Search for the cell housing the specified text and yield its [x, y] center coordinate. 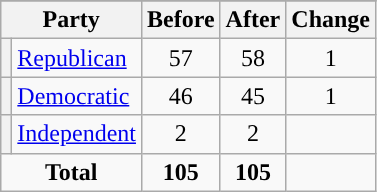
Total [72, 172]
Change [331, 20]
Party [72, 20]
Independent [77, 134]
Before [180, 20]
After [253, 20]
57 [180, 58]
Republican [77, 58]
Democratic [77, 96]
46 [180, 96]
45 [253, 96]
58 [253, 58]
